Extract the (X, Y) coordinate from the center of the cell holding the provided text.  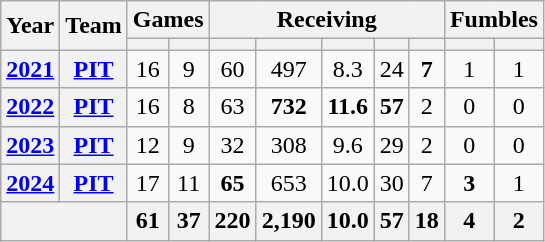
308 (288, 145)
24 (392, 69)
Games (168, 20)
30 (392, 183)
8.3 (348, 69)
2,190 (288, 221)
2023 (30, 145)
220 (232, 221)
63 (232, 107)
Team (94, 26)
Receiving (326, 20)
9.6 (348, 145)
11 (188, 183)
32 (232, 145)
65 (232, 183)
12 (148, 145)
8 (188, 107)
3 (469, 183)
61 (148, 221)
497 (288, 69)
37 (188, 221)
18 (426, 221)
2022 (30, 107)
60 (232, 69)
4 (469, 221)
732 (288, 107)
Year (30, 26)
29 (392, 145)
2024 (30, 183)
Fumbles (494, 20)
11.6 (348, 107)
653 (288, 183)
17 (148, 183)
2021 (30, 69)
